Detect which cell encompasses the target text, then output its [X, Y] center coordinate. 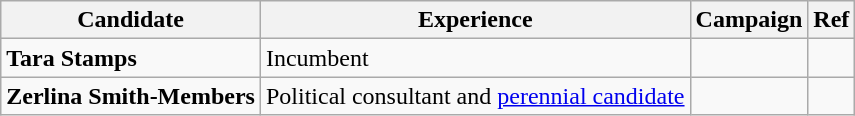
Zerlina Smith-Members [131, 96]
Political consultant and perennial candidate [475, 96]
Candidate [131, 20]
Incumbent [475, 58]
Ref [832, 20]
Campaign [749, 20]
Experience [475, 20]
Tara Stamps [131, 58]
